Search for the cell housing the specified text and yield its [x, y] center coordinate. 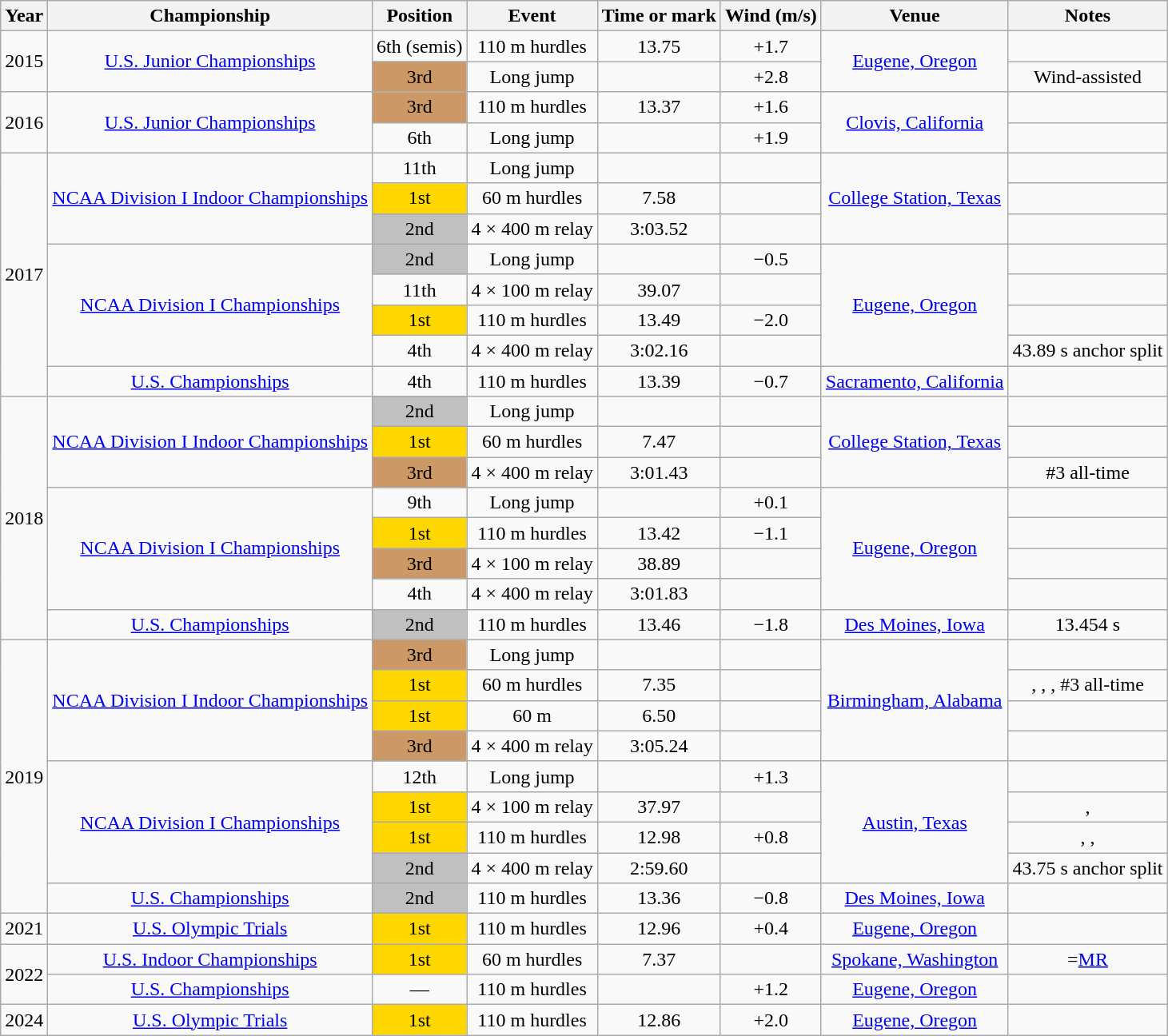
+1.6 [771, 107]
12.86 [659, 1020]
13.42 [659, 533]
, , [1087, 837]
Event [532, 16]
Championship [210, 16]
43.75 s anchor split [1087, 867]
−1.8 [771, 624]
Clovis, California [915, 122]
−1.1 [771, 533]
+2.8 [771, 77]
=MR [1087, 959]
3:02.16 [659, 350]
+1.2 [771, 990]
, [1087, 807]
13.39 [659, 381]
9th [420, 503]
37.97 [659, 807]
Wind (m/s) [771, 16]
3:01.43 [659, 472]
Spokane, Washington [915, 959]
— [420, 990]
13.36 [659, 899]
6th [420, 137]
6th (semis) [420, 46]
−0.7 [771, 381]
Birmingham, Alabama [915, 700]
U.S. Indoor Championships [210, 959]
Notes [1087, 16]
12.98 [659, 837]
+1.7 [771, 46]
Year [24, 16]
3:03.52 [659, 229]
2015 [24, 62]
+0.4 [771, 929]
−2.0 [771, 320]
7.37 [659, 959]
Position [420, 16]
7.58 [659, 198]
43.89 s anchor split [1087, 350]
+0.1 [771, 503]
+1.9 [771, 137]
−0.8 [771, 899]
12.96 [659, 929]
39.07 [659, 289]
+1.3 [771, 776]
Austin, Texas [915, 822]
12th [420, 776]
13.454 s [1087, 624]
#3 all-time [1087, 472]
2022 [24, 974]
60 m [532, 715]
2018 [24, 518]
Time or mark [659, 16]
13.37 [659, 107]
2:59.60 [659, 867]
38.89 [659, 564]
6.50 [659, 715]
Sacramento, California [915, 381]
13.46 [659, 624]
13.49 [659, 320]
2017 [24, 274]
2021 [24, 929]
3:05.24 [659, 746]
2024 [24, 1020]
, , , #3 all-time [1087, 685]
3:01.83 [659, 594]
Venue [915, 16]
7.35 [659, 685]
−0.5 [771, 259]
13.75 [659, 46]
+2.0 [771, 1020]
7.47 [659, 442]
2016 [24, 122]
Wind-assisted [1087, 77]
2019 [24, 777]
+0.8 [771, 837]
